Detect which cell encompasses the target text, then output its [x, y] center coordinate. 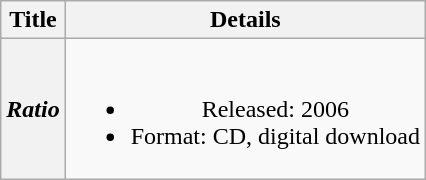
Details [245, 20]
Title [33, 20]
Released: 2006Format: CD, digital download [245, 109]
Ratio [33, 109]
